Output the [X, Y] coordinate of the center of the cell containing the given text.  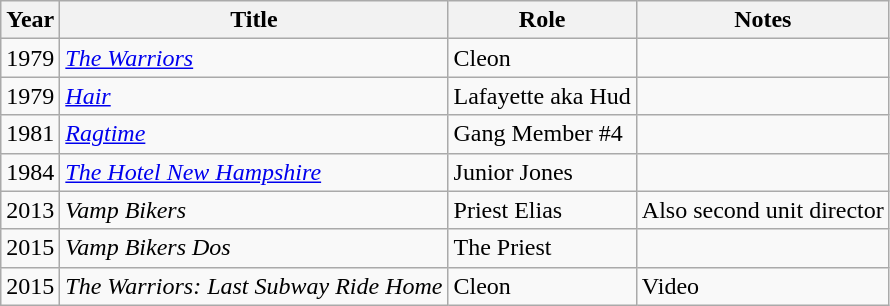
Priest Elias [542, 210]
Vamp Bikers Dos [254, 248]
Gang Member #4 [542, 134]
The Priest [542, 248]
Notes [762, 20]
Lafayette aka Hud [542, 96]
1984 [30, 172]
The Warriors [254, 58]
Title [254, 20]
The Hotel New Hampshire [254, 172]
Year [30, 20]
Hair [254, 96]
Role [542, 20]
1981 [30, 134]
Also second unit director [762, 210]
The Warriors: Last Subway Ride Home [254, 286]
Junior Jones [542, 172]
2013 [30, 210]
Vamp Bikers [254, 210]
Video [762, 286]
Ragtime [254, 134]
